Find where the given text appears and provide that cell's center as [x, y] coordinate. 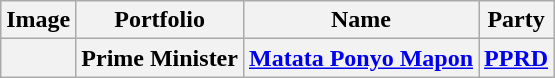
Matata Ponyo Mapon [360, 58]
Prime Minister [160, 58]
Party [516, 20]
Image [38, 20]
Portfolio [160, 20]
PPRD [516, 58]
Name [360, 20]
